For the text-containing cell, return its midpoint in (x, y) coordinate format. 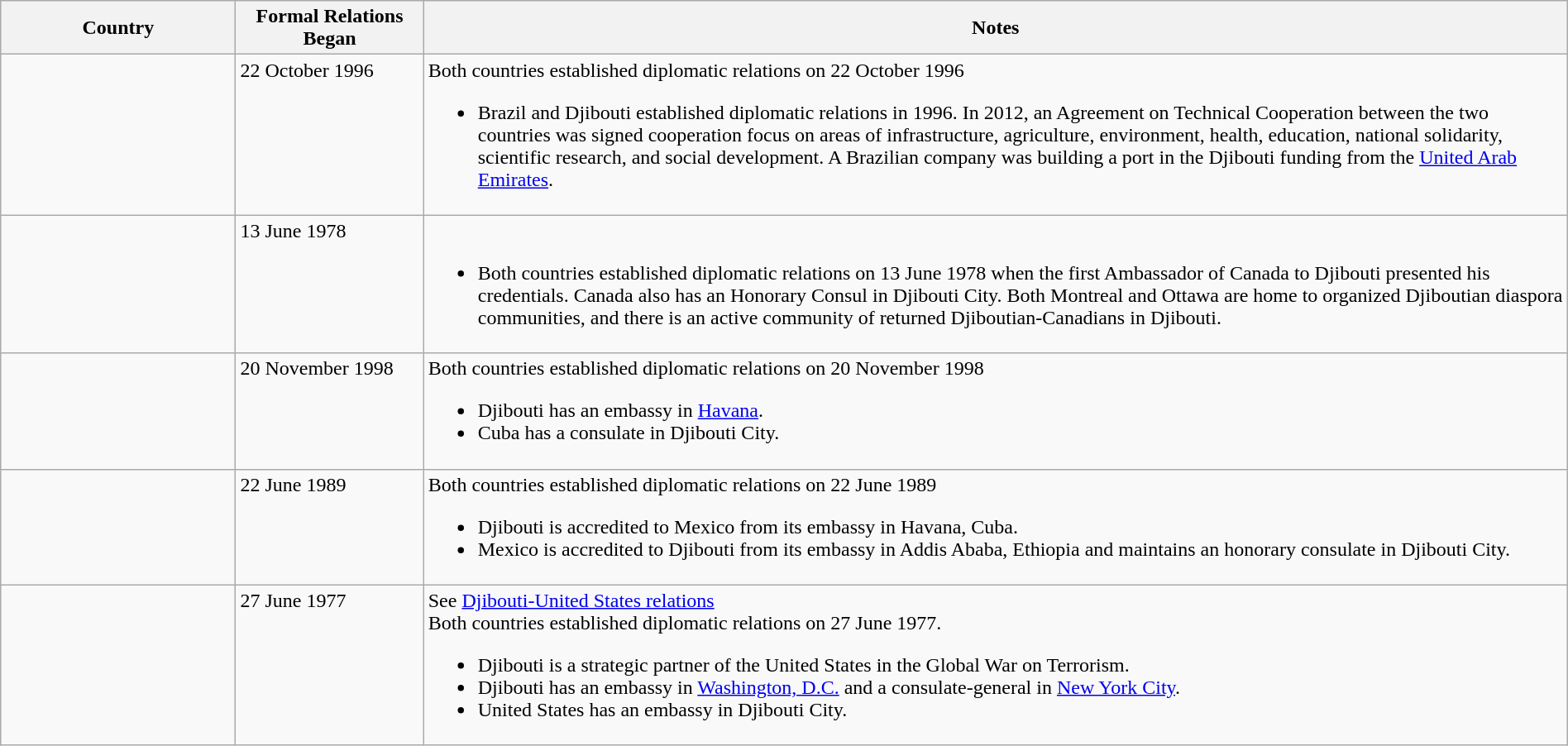
Country (118, 28)
Notes (996, 28)
Both countries established diplomatic relations on 20 November 1998Djibouti has an embassy in Havana.Cuba has a consulate in Djibouti City. (996, 411)
22 October 1996 (329, 135)
Formal Relations Began (329, 28)
27 June 1977 (329, 665)
20 November 1998 (329, 411)
22 June 1989 (329, 527)
13 June 1978 (329, 285)
